Capture the cell that displays the provided text and extract its [X, Y] central coordinate. 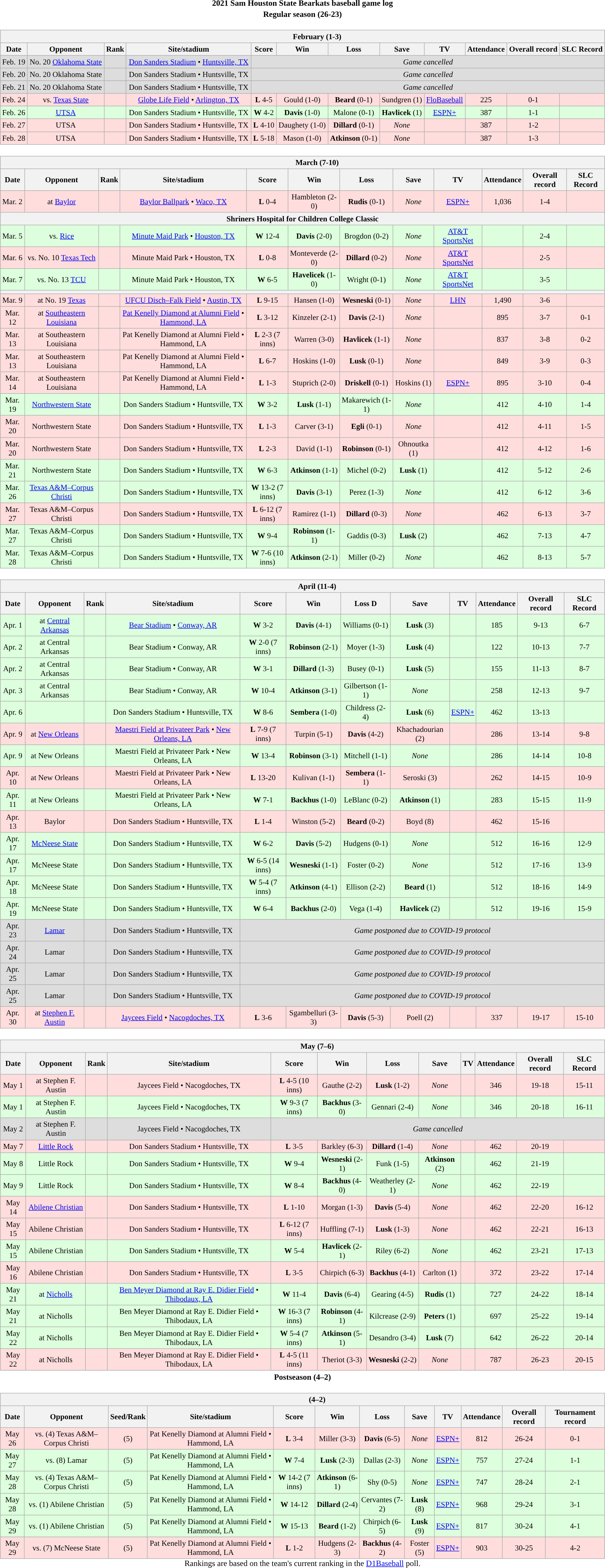
697 [496, 1316]
Davis (4-2) [366, 734]
Michel (0-2) [367, 470]
20-14 [584, 1338]
L 7-9 (7 inns) [263, 734]
Apr. 10 [13, 777]
19-14 [584, 1316]
Wesneski (1-1) [314, 865]
Theriot (3-3) [342, 1360]
Wesneski (0-1) [367, 300]
15-16 [541, 821]
Globe Life Field • Arlington, TX [189, 100]
L 9-15 [267, 300]
W 4-2 [264, 113]
Robinson (1-1) [314, 535]
Lusk (8) [420, 1504]
Apr. 3 [13, 690]
20-19 [540, 1146]
155 [497, 669]
Lusk (0-1) [367, 361]
262 [497, 777]
W 6-5 (14 inns) [263, 865]
May 27 [12, 1460]
L 3-6 [263, 1018]
Brogdon (0-2) [367, 236]
Shy (0-5) [382, 1482]
May 8 [13, 1163]
W 13-2 (7 inns) [267, 492]
Backhus (1-0) [314, 800]
12-13 [541, 690]
Peters (1) [440, 1316]
Gearing (4-5) [392, 1294]
Driskell (0-1) [367, 383]
Hambleton (2-0) [314, 201]
Wright (0-1) [367, 279]
21-19 [540, 1163]
817 [482, 1526]
Monteverde (2-0) [314, 258]
2-1 [575, 1482]
2-5 [545, 258]
Atkinson (4-1) [314, 887]
vs. (8) Lamar [66, 1460]
Boyd (8) [420, 821]
Lusk (2) [413, 535]
Atkinson (2) [440, 1163]
L 4-5 (11 inns) [294, 1360]
29-24 [524, 1504]
20-15 [584, 1360]
14-15 [541, 777]
Moyer (1-3) [366, 647]
6-7 [585, 625]
Apr. 30 [13, 1018]
185 [497, 625]
Davis (4-1) [314, 625]
L 3-12 [267, 317]
3-10 [545, 383]
Chirpich (6-5) [382, 1526]
Seed/Rank [128, 1417]
Mar. 5 [12, 236]
Atkinson (6-1) [337, 1482]
837 [503, 339]
812 [482, 1439]
W 12-4 [267, 236]
LHN [458, 300]
Stuprich (2-0) [314, 383]
Riley (6-2) [392, 1250]
Havlicek (1-1) [367, 339]
L 1-4 [263, 821]
Apr. 23 [13, 931]
Poell (2) [420, 1018]
March (7-10) [302, 162]
Havelicek (1-0) [314, 279]
Dillard (2-4) [337, 1504]
20-18 [540, 1107]
Apr. 18 [13, 887]
Lusk (7) [440, 1338]
Loss D [366, 603]
18-14 [584, 1294]
vs. Rice [61, 236]
Lusk (1) [413, 470]
Backhus (2-0) [314, 908]
15-10 [585, 1018]
Lusk (1-1) [314, 405]
7-13 [545, 535]
Davis (5-4) [392, 1207]
W 8-4 [294, 1185]
W 5-4 [294, 1250]
Backhus (4-1) [392, 1273]
L 4-10 [264, 125]
14-9 [585, 887]
12-9 [585, 843]
Carver (3-1) [314, 427]
0-2 [585, 339]
vs. (7) McNeese State [66, 1547]
Sgambelluri (3-3) [314, 1018]
22-19 [540, 1185]
Beard (0-2) [366, 821]
1,036 [503, 201]
Cervantes (7-2) [382, 1504]
13-14 [541, 734]
1-3 [533, 138]
FloBaseball [444, 100]
3-5 [545, 279]
Hoskins (1) [413, 383]
Apr. 13 [13, 821]
Desandro (3-4) [392, 1338]
at Baylor [61, 201]
22-20 [540, 1207]
2-6 [585, 470]
5-7 [585, 557]
(4–2) [302, 1400]
14-14 [541, 756]
Feb. 20 [14, 75]
Malone (0-1) [354, 113]
258 [497, 690]
Ramirez (1-1) [314, 514]
Kulivan (1-1) [314, 777]
16-13 [584, 1229]
3-9 [545, 361]
15-11 [584, 1085]
W 8-6 [263, 713]
10-8 [585, 756]
Feb. 28 [14, 138]
1-6 [585, 448]
Lusk (6) [420, 713]
Beard (1-2) [337, 1526]
Robinson (0-1) [367, 448]
9-13 [541, 625]
Davis (5-3) [366, 1018]
Morgan (1-3) [342, 1207]
Dillard (0-1) [354, 125]
Davis (5-2) [314, 843]
19-17 [541, 1018]
337 [497, 1018]
Carlton (1) [440, 1273]
Mar. 2 [12, 201]
903 [482, 1547]
Havlicek (2-1) [342, 1250]
30-24 [524, 1526]
W 13-4 [263, 756]
Backhus (4-0) [342, 1185]
L 13-20 [263, 777]
May 7 [13, 1146]
Lusk (1-3) [392, 1229]
Winston (5-2) [314, 821]
23-22 [540, 1273]
L 4-5 [264, 100]
Sundgren (1) [402, 100]
Apr. 11 [13, 800]
Seroski (3) [420, 777]
Lusk (5) [420, 669]
283 [497, 800]
Williams (0-1) [366, 625]
Apr. 24 [13, 952]
Foster (5) [420, 1547]
225 [486, 100]
16-16 [541, 843]
Atkinson (2-1) [314, 557]
Kilcrease (2-9) [392, 1316]
6-12 [545, 492]
Lusk (1-2) [392, 1085]
372 [496, 1273]
L 6-7 [267, 361]
Davis (1-0) [302, 113]
6-13 [545, 514]
February (1-3) [302, 36]
Miller (0-2) [367, 557]
Hoskins (1-0) [314, 361]
Mar. 19 [12, 405]
4-7 [585, 535]
Atkinson (5-1) [342, 1338]
8-7 [585, 669]
19-18 [540, 1085]
Egli (0-1) [367, 427]
Dallas (2-3) [382, 1460]
Apr. 19 [13, 908]
W 6-5 [267, 279]
Atkinson (1) [420, 800]
Busey (0-1) [366, 669]
16-11 [584, 1107]
Mar. 21 [12, 470]
122 [497, 647]
David (1-1) [314, 448]
Hudgens (0-1) [366, 843]
L 5-18 [264, 138]
Mitchell (1-1) [366, 756]
Funk (1-5) [392, 1163]
Dillard (1-4) [392, 1146]
26-22 [540, 1338]
Gauthe (2-2) [342, 1085]
28-24 [524, 1482]
9-7 [585, 690]
Ellison (2-2) [366, 887]
23-21 [540, 1250]
Mar. 26 [12, 492]
Wesneski (2-2) [392, 1360]
Lusk (2-3) [337, 1460]
Davis (2-1) [367, 317]
Feb. 21 [14, 87]
W 14-2 (7 inns) [294, 1482]
Perez (1-3) [367, 492]
Apr. 6 [13, 713]
Davis (6-5) [382, 1439]
7-7 [585, 647]
Tournament record [575, 1417]
16-12 [584, 1207]
747 [482, 1482]
0-3 [585, 361]
27-24 [524, 1460]
Ohnoutka (1) [413, 448]
0-4 [585, 383]
24-22 [540, 1294]
10-9 [585, 777]
W 7-1 [263, 800]
vs. Texas State [66, 100]
Davis (2-0) [314, 236]
May 2 [13, 1129]
849 [503, 361]
W 11-4 [294, 1294]
Atkinson (0-1) [354, 138]
13-13 [541, 713]
L 0-4 [267, 201]
1,490 [503, 300]
L 4-5 (10 inns) [294, 1085]
Warren (3-0) [314, 339]
Havlicek (1) [402, 113]
1-5 [585, 427]
Dillard (0-3) [367, 514]
L 1-2 [294, 1547]
787 [496, 1360]
Gaddis (0-3) [367, 535]
Khachadourian (2) [420, 734]
Robinson (2-1) [314, 647]
968 [482, 1504]
9-8 [585, 734]
April (11-4) [302, 586]
13-9 [585, 865]
Lusk (3) [420, 625]
Davis (3-1) [314, 492]
Barkley (6-3) [342, 1146]
Feb. 27 [14, 125]
Gould (1-0) [302, 100]
4-11 [545, 427]
W 2-0 (7 inns) [263, 647]
W 14-12 [294, 1504]
Robinson (3-1) [314, 756]
Robinson (4-1) [342, 1316]
Hudgens (2-3) [337, 1547]
Mar. 14 [12, 383]
Lusk (9) [420, 1526]
W 7-4 [294, 1460]
Rudis (1) [440, 1294]
1-2 [533, 125]
Shriners Hospital for Children College Classic [302, 219]
Dillard (0-2) [367, 258]
Feb. 19 [14, 62]
W 6-4 [263, 908]
Havlicek (2) [420, 908]
15-15 [541, 800]
Feb. 24 [14, 100]
May 16 [13, 1273]
Backhus (4-2) [382, 1547]
W 6-3 [267, 470]
Lusk (4) [420, 647]
727 [496, 1294]
Mar. 12 [12, 317]
Atkinson (1-1) [314, 470]
Mar. 9 [12, 300]
10-13 [541, 647]
vs. No. 10 Texas Tech [61, 258]
Atkinson (3-1) [314, 690]
at No. 19 Texas [61, 300]
Daughety (1-0) [302, 125]
W 7-6 (10 inns) [267, 557]
Huffling (7-1) [342, 1229]
8-13 [545, 557]
W 15-13 [294, 1526]
W 10-4 [263, 690]
19-16 [541, 908]
L 1-10 [294, 1207]
26-24 [524, 1439]
Backhus (3-0) [342, 1107]
11-9 [585, 800]
Mar. 6 [12, 258]
Beard (0-1) [354, 100]
Turpin (5-1) [314, 734]
Gilbertson (1-1) [366, 690]
L 0-8 [267, 258]
4-12 [545, 448]
Chirpich (6-3) [342, 1273]
L 2-3 (7 inns) [267, 339]
Beard (1) [420, 887]
Weatherley (2-1) [392, 1185]
Mason (1-0) [302, 138]
Rudis (0-1) [367, 201]
Sembera (1-0) [314, 713]
Feb. 26 [14, 113]
Kinzeler (2-1) [314, 317]
LeBlanc (0-2) [366, 800]
757 [482, 1460]
Sembera (1-1) [366, 777]
Foster (0-2) [366, 865]
25-22 [540, 1316]
17-14 [584, 1273]
Makarewich (1-1) [367, 405]
Vega (1-4) [366, 908]
17-16 [541, 865]
May 14 [13, 1207]
Dillard (1-3) [314, 669]
15-9 [585, 908]
Hansen (1-0) [314, 300]
4-1 [575, 1526]
Mar. 7 [12, 279]
17-13 [584, 1250]
W 6-2 [263, 843]
642 [496, 1338]
22-21 [540, 1229]
L 2-3 [267, 448]
Wesneski (2-1) [342, 1163]
W 3-1 [263, 669]
5-12 [545, 470]
11-13 [541, 669]
UFCU Disch–Falk Field • Austin, TX [184, 300]
Apr. 1 [13, 625]
Davis (6-4) [342, 1294]
Baylor Ballpark • Waco, TX [184, 201]
L 3-4 [294, 1439]
Childress (2-4) [366, 713]
May 9 [13, 1185]
vs. No. 13 TCU [61, 279]
3-1 [575, 1504]
May 26 [12, 1439]
30-25 [524, 1547]
W 16-3 (7 inns) [294, 1316]
W 9-3 (7 inns) [294, 1107]
26-23 [540, 1360]
Miller (3-3) [337, 1439]
18-16 [541, 887]
2-4 [545, 236]
Mar. 28 [12, 557]
4-10 [545, 405]
Baylor [55, 821]
May (7–6) [302, 1046]
Gennari (2-4) [392, 1107]
4-2 [575, 1547]
3-8 [545, 339]
